Provide the [X, Y] coordinate of the cell's center where the given text is located.  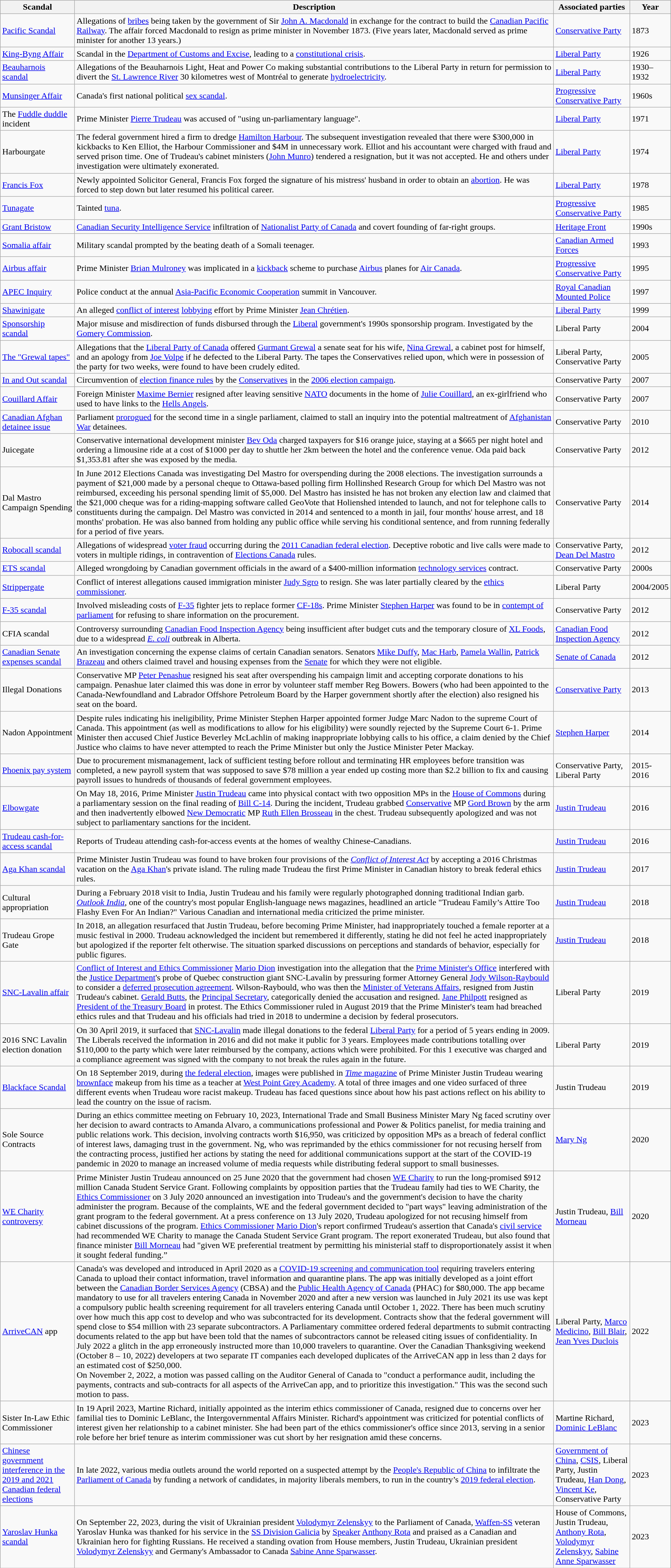
ArriveCAN app [37, 1332]
Royal Canadian Mounted Police [591, 292]
1995 [650, 268]
In and Out scandal [37, 380]
Canadian Afghan detainee issue [37, 422]
Harbourgate [37, 152]
F-35 scandal [37, 610]
King-Byng Affair [37, 54]
WE Charity controversy [37, 1216]
Military scandal prompted by the beating death of a Somali teenager. [314, 245]
CFIA scandal [37, 634]
Martine Richard, Dominic LeBlanc [591, 1423]
Illegal Donations [37, 689]
ETS scandal [37, 568]
Chinese government interference in the 2019 and 2021 Canadian federal elections [37, 1475]
Canada's first national political sex scandal. [314, 95]
Francis Fox [37, 185]
Conservative Party, Liberal Party [591, 770]
2004/2005 [650, 587]
1974 [650, 152]
Year [650, 7]
Munsinger Affair [37, 95]
Blackface Scandal [37, 1087]
Canadian Armed Forces [591, 245]
Conflict of interest allegations caused immigration minister Judy Sgro to resign. She was later partially cleared by the ethics commissioner. [314, 587]
1930–1932 [650, 72]
2022 [650, 1332]
Trudeau cash-for-access scandal [37, 841]
2005 [650, 357]
Alleged wrongdoing by Canadian government officials in the award of a $400-million information technology services contract. [314, 568]
The "Grewal tapes" [37, 357]
1993 [650, 245]
Stephen Harper [591, 732]
Grant Bristow [37, 226]
Canadian Food Inspection Agency [591, 634]
Dal Mastro Campaign Spending [37, 502]
1985 [650, 208]
An alleged conflict of interest lobbying effort by Prime Minister Jean Chrétien. [314, 310]
1978 [650, 185]
Tainted tuna. [314, 208]
Robocall scandal [37, 550]
Cultural appropriation [37, 902]
Shawinigate [37, 310]
Police conduct at the annual Asia-Pacific Economic Cooperation summit in Vancouver. [314, 292]
Canadian Security Intelligence Service infiltration of Nationalist Party of Canada and covert founding of far-right groups. [314, 226]
1926 [650, 54]
Canadian Senate expenses scandal [37, 656]
Tunagate [37, 208]
Aga Khan scandal [37, 869]
Conservative Party, Dean Del Mastro [591, 550]
2016 SNC Lavalin election donation [37, 1045]
Mary Ng [591, 1139]
2015-2016 [650, 770]
Liberal Party, Marco Medicino, Bill Blair, Jean Yves Duclois [591, 1332]
Senate of Canada [591, 656]
Prime Minister Pierre Trudeau was accused of "using un-parliamentary language". [314, 119]
1999 [650, 310]
Elbowgate [37, 808]
Prime Minister Brian Mulroney was implicated in a kickback scheme to purchase Airbus planes for Air Canada. [314, 268]
Reports of Trudeau attending cash-for-access events at the homes of wealthy Chinese-Canadians. [314, 841]
Trudeau Grope Gate [37, 940]
Justin Trudeau, Bill Morneau [591, 1216]
1990s [650, 226]
Associated parties [591, 7]
Sister In-Law Ethic Commissioner [37, 1423]
SNC-Lavalin affair [37, 993]
Juicegate [37, 450]
Sponsorship scandal [37, 329]
2004 [650, 329]
House of Commons, Justin Trudeau, Anthony Rota, Volodymyr Zelenskyy, Sabine Anne Sparwasser [591, 1536]
1960s [650, 95]
Major misuse and misdirection of funds disbursed through the Liberal government's 1990s sponsorship program. Investigated by the Gomery Commission. [314, 329]
Sole Source Contracts [37, 1139]
Description [314, 7]
Nadon Appointment [37, 732]
1997 [650, 292]
Couillard Affair [37, 398]
2017 [650, 869]
Beauharnois scandal [37, 72]
Scandal in the Department of Customs and Excise, leading to a constitutional crisis. [314, 54]
Government of China, CSIS, Liberal Party, Justin Trudeau, Han Dong, Vincent Ke, Conservative Party [591, 1475]
Airbus affair [37, 268]
2010 [650, 422]
Heritage Front [591, 226]
Scandal [37, 7]
Pacific Scandal [37, 30]
Liberal Party, Conservative Party [591, 357]
Yaroslav Hunka scandal [37, 1536]
APEC Inquiry [37, 292]
Circumvention of election finance rules by the Conservatives in the 2006 election campaign. [314, 380]
1971 [650, 119]
The Fuddle duddle incident [37, 119]
Strippergate [37, 587]
2000s [650, 568]
Phoenix pay system [37, 770]
2013 [650, 689]
Somalia affair [37, 245]
1873 [650, 30]
